For the text-containing cell, return its midpoint in (x, y) coordinate format. 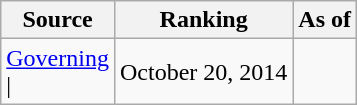
Governing| (58, 72)
October 20, 2014 (203, 72)
As of (325, 20)
Ranking (203, 20)
Source (58, 20)
